Pinpoint the cell where the given text exists, returning its [X, Y] midpoint coordinate. 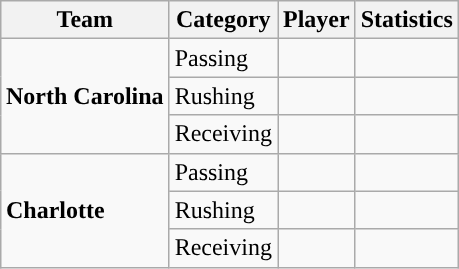
Statistics [406, 20]
North Carolina [84, 96]
Category [223, 20]
Player [317, 20]
Team [84, 20]
Charlotte [84, 210]
